Search for the cell housing the specified text and yield its (x, y) center coordinate. 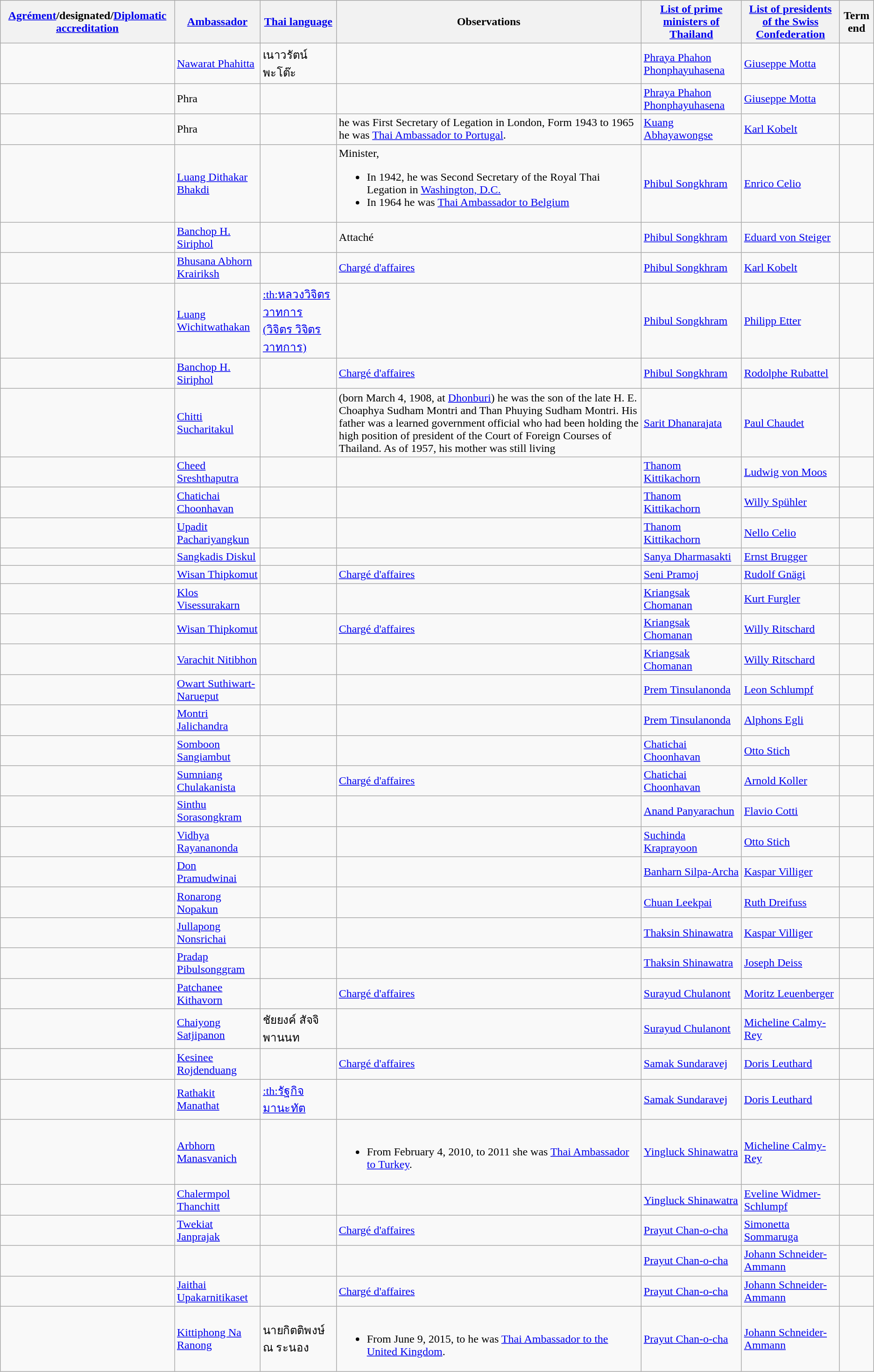
:th:รัฐกิจ มานะทัต (298, 1099)
Bhusana Abhorn Krairiksh (218, 268)
Suchinda Kraprayoon (691, 841)
Varachit Nitibhon (218, 659)
Montri Jalichandra (218, 720)
Jullapong Nonsrichai (218, 933)
Ronarong Nopakun (218, 902)
Kittiphong Na Ranong (218, 1339)
Kuang Abhayawongse (691, 129)
:th:หลวงวิจิตรวาทการ (วิจิตร วิจิตรวาทการ) (298, 320)
Jaithai Upakarnitikaset (218, 1291)
Upadit Pachariyangkun (218, 532)
นายกิตติพงษ์ ณ ระนอง (298, 1339)
List of presidents of the Swiss Confederation (790, 22)
Ernst Brugger (790, 557)
Observations (488, 22)
Joseph Deiss (790, 963)
Sanya Dharmasakti (691, 557)
Sinthu Sorasongkram (218, 811)
Arnold Koller (790, 781)
Sumniang Chulakanista (218, 781)
Owart Suthiwart-Narueput (218, 690)
Vidhya Rayananonda (218, 841)
Agrément/designated/Diplomatic accreditation (88, 22)
Rathakit Manathat (218, 1099)
Willy Spühler (790, 502)
Attaché (488, 237)
Anand Panyarachun (691, 811)
Ruth Dreifuss (790, 902)
Chaiyong Satjipanon (218, 1029)
เนาวรัตน์พะโต๊ะ (298, 63)
Seni Pramoj (691, 575)
Somboon Sangiambut (218, 751)
Luang Dithakar Bhakdi (218, 183)
ชัยยงค์ สัจจิพานนท (298, 1029)
Leon Schlumpf (790, 690)
Ludwig von Moos (790, 471)
Paul Chaudet (790, 422)
From February 4, 2010, to 2011 she was Thai Ambassador to Turkey. (488, 1152)
Philipp Etter (790, 320)
Minister,In 1942, he was Second Secretary of the Royal Thai Legation in Washington, D.C.In 1964 he was Thai Ambassador to Belgium (488, 183)
List of prime ministers of Thailand (691, 22)
Kurt Furgler (790, 598)
Twekiat Janprajak (218, 1231)
Sangkadis Diskul (218, 557)
Pradap Pibulsonggram (218, 963)
Don Pramudwinai (218, 872)
Chalermpol Thanchitt (218, 1200)
Patchanee Kithavorn (218, 993)
Luang Wichitwathakan (218, 320)
Kesinee Rojdenduang (218, 1064)
Sarit Dhanarajata (691, 422)
Rodolphe Rubattel (790, 373)
Ambassador (218, 22)
Chitti Sucharitakul (218, 422)
Enrico Celio (790, 183)
Flavio Cotti (790, 811)
Thai language (298, 22)
Cheed Sreshthaputra (218, 471)
Term end (856, 22)
From June 9, 2015, to he was Thai Ambassador to the United Kingdom. (488, 1339)
Alphons Egli (790, 720)
Rudolf Gnägi (790, 575)
Klos Visessurakarn (218, 598)
Eduard von Steiger (790, 237)
Chuan Leekpai (691, 902)
Arbhorn Manasvanich (218, 1152)
Moritz Leuenberger (790, 993)
Eveline Widmer-Schlumpf (790, 1200)
Nawarat Phahitta (218, 63)
Nello Celio (790, 532)
he was First Secretary of Legation in London, Form 1943 to 1965 he was Thai Ambassador to Portugal. (488, 129)
Banharn Silpa-Archa (691, 872)
Simonetta Sommaruga (790, 1231)
